Return the [X, Y] coordinate for the center point of the cell that contains the specified text.  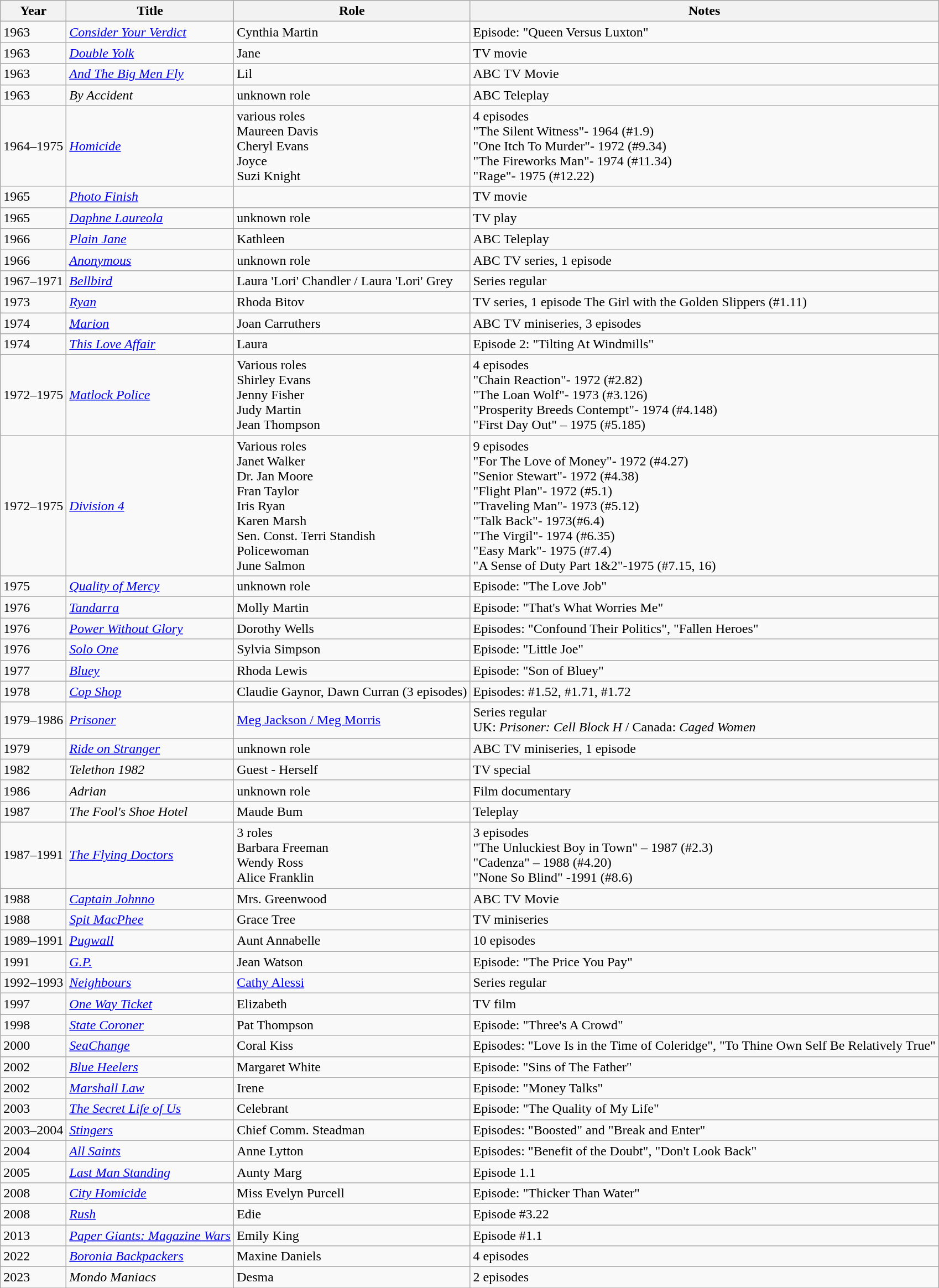
1978 [33, 692]
1982 [33, 769]
Episode: "Thicker Than Water" [705, 1193]
Plain Jane [150, 239]
Episode: "The Quality of My Life" [705, 1109]
Episode 1.1 [705, 1172]
Sylvia Simpson [352, 650]
Power Without Glory [150, 629]
Jane [352, 53]
1992–1993 [33, 983]
Episode: "Little Joe" [705, 650]
Bellbird [150, 281]
Quality of Mercy [150, 587]
Edie [352, 1214]
The Flying Doctors [150, 855]
1979–1986 [33, 720]
1991 [33, 962]
TV special [705, 769]
SeaChange [150, 1046]
2003–2004 [33, 1130]
4 episodes "The Silent Witness"- 1964 (#1.9) "One Itch To Murder"- 1972 (#9.34)"The Fireworks Man"- 1974 (#11.34) "Rage"- 1975 (#12.22) [705, 146]
1997 [33, 1004]
The Fool's Shoe Hotel [150, 811]
Ryan [150, 302]
Marion [150, 323]
1998 [33, 1025]
Boronia Backpackers [150, 1256]
1975 [33, 587]
Guest - Herself [352, 769]
Molly Martin [352, 608]
This Love Affair [150, 344]
1986 [33, 790]
Photo Finish [150, 197]
Episodes: "Benefit of the Doubt", "Don't Look Back" [705, 1151]
Role [352, 11]
Episode: "The Love Job" [705, 587]
Double Yolk [150, 53]
4 episodes "Chain Reaction"- 1972 (#2.82)"The Loan Wolf"- 1973 (#3.126)"Prosperity Breeds Contempt"- 1974 (#4.148) "First Day Out" – 1975 (#5.185) [705, 395]
Bluey [150, 671]
G.P. [150, 962]
Pat Thompson [352, 1025]
Series regularUK: Prisoner: Cell Block H / Canada: Caged Women [705, 720]
2 episodes [705, 1277]
TV film [705, 1004]
Anonymous [150, 260]
Last Man Standing [150, 1172]
ABC TV miniseries, 3 episodes [705, 323]
Rhoda Lewis [352, 671]
Elizabeth [352, 1004]
Episode: "Money Talks" [705, 1088]
Prisoner [150, 720]
Division 4 [150, 506]
1973 [33, 302]
Kathleen [352, 239]
Captain Johnno [150, 898]
Coral Kiss [352, 1046]
1989–1991 [33, 941]
Paper Giants: Magazine Wars [150, 1235]
Mondo Maniacs [150, 1277]
Ride on Stranger [150, 748]
The Secret Life of Us [150, 1109]
By Accident [150, 95]
City Homicide [150, 1193]
Episode: "Queen Versus Luxton" [705, 32]
Celebrant [352, 1109]
Cynthia Martin [352, 32]
Cathy Alessi [352, 983]
Spit MacPhee [150, 920]
TV play [705, 218]
Tandarra [150, 608]
Margaret White [352, 1067]
Notes [705, 11]
Dorothy Wells [352, 629]
Grace Tree [352, 920]
One Way Ticket [150, 1004]
2004 [33, 1151]
2003 [33, 1109]
1987 [33, 811]
Neighbours [150, 983]
Laura [352, 344]
Mrs. Greenwood [352, 898]
TV miniseries [705, 920]
Claudie Gaynor, Dawn Curran (3 episodes) [352, 692]
Year [33, 11]
Various rolesShirley Evans Jenny FisherJudy MartinJean Thompson [352, 395]
3 episodes"The Unluckiest Boy in Town" – 1987 (#2.3)"Cadenza" – 1988 (#4.20)"None So Blind" -1991 (#8.6) [705, 855]
Episode: "That's What Worries Me" [705, 608]
Laura 'Lori' Chandler / Laura 'Lori' Grey [352, 281]
Marshall Law [150, 1088]
10 episodes [705, 941]
1987–1991 [33, 855]
Episodes: "Boosted" and "Break and Enter" [705, 1130]
TV series, 1 episode The Girl with the Golden Slippers (#1.11) [705, 302]
2022 [33, 1256]
Rush [150, 1214]
Episodes: #1.52, #1.71, #1.72 [705, 692]
Consider Your Verdict [150, 32]
Pugwall [150, 941]
Joan Carruthers [352, 323]
1979 [33, 748]
ABC TV series, 1 episode [705, 260]
Lil [352, 74]
Stingers [150, 1130]
Meg Jackson / Meg Morris [352, 720]
Episode: "Son of Bluey" [705, 671]
Homicide [150, 146]
4 episodes [705, 1256]
Aunty Marg [352, 1172]
Daphne Laureola [150, 218]
1964–1975 [33, 146]
2013 [33, 1235]
3 rolesBarbara FreemanWendy RossAlice Franklin [352, 855]
Telethon 1982 [150, 769]
Anne Lytton [352, 1151]
Adrian [150, 790]
Miss Evelyn Purcell [352, 1193]
Emily King [352, 1235]
Episode #3.22 [705, 1214]
Chief Comm. Steadman [352, 1130]
Aunt Annabelle [352, 941]
Irene [352, 1088]
All Saints [150, 1151]
Matlock Police [150, 395]
Film documentary [705, 790]
Maude Bum [352, 811]
Episode: "Sins of The Father" [705, 1067]
Jean Watson [352, 962]
Episodes: "Confound Their Politics", "Fallen Heroes" [705, 629]
Maxine Daniels [352, 1256]
2023 [33, 1277]
various rolesMaureen DavisCheryl EvansJoyceSuzi Knight [352, 146]
And The Big Men Fly [150, 74]
State Coroner [150, 1025]
Blue Heelers [150, 1067]
Episode 2: "Tilting At Windmills" [705, 344]
Episodes: "Love Is in the Time of Coleridge", "To Thine Own Self Be Relatively True" [705, 1046]
Solo One [150, 650]
Teleplay [705, 811]
Various rolesJanet WalkerDr. Jan MooreFran TaylorIris RyanKaren MarshSen. Const. Terri StandishPolicewomanJune Salmon [352, 506]
ABC TV miniseries, 1 episode [705, 748]
Desma [352, 1277]
Episode #1.1 [705, 1235]
1967–1971 [33, 281]
1977 [33, 671]
Episode: "The Price You Pay" [705, 962]
Cop Shop [150, 692]
Episode: "Three's A Crowd" [705, 1025]
Title [150, 11]
Rhoda Bitov [352, 302]
2005 [33, 1172]
2000 [33, 1046]
